For the text-containing cell, return its midpoint in [x, y] coordinate format. 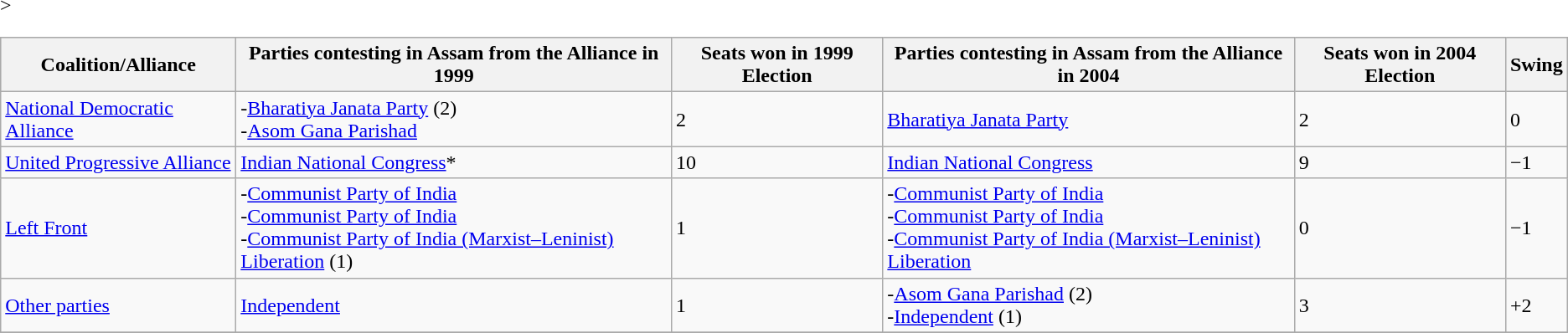
Swing [1536, 65]
Indian National Congress* [454, 162]
Coalition/Alliance [119, 65]
Parties contesting in Assam from the Alliance in 1999 [454, 65]
Seats won in 1999 Election [777, 65]
-Asom Gana Parishad (2)-Independent (1) [1089, 305]
National Democratic Alliance [119, 119]
-Communist Party of India-Communist Party of India-Communist Party of India (Marxist–Leninist) Liberation (1) [454, 228]
Indian National Congress [1089, 162]
3 [1400, 305]
9 [1400, 162]
United Progressive Alliance [119, 162]
Left Front [119, 228]
Independent [454, 305]
Seats won in 2004 Election [1400, 65]
Other parties [119, 305]
+2 [1536, 305]
Bharatiya Janata Party [1089, 119]
-Communist Party of India-Communist Party of India-Communist Party of India (Marxist–Leninist) Liberation [1089, 228]
Parties contesting in Assam from the Alliance in 2004 [1089, 65]
-Bharatiya Janata Party (2)-Asom Gana Parishad [454, 119]
10 [777, 162]
